Determine the (X, Y) coordinate at the center of the cell enclosing the given text.  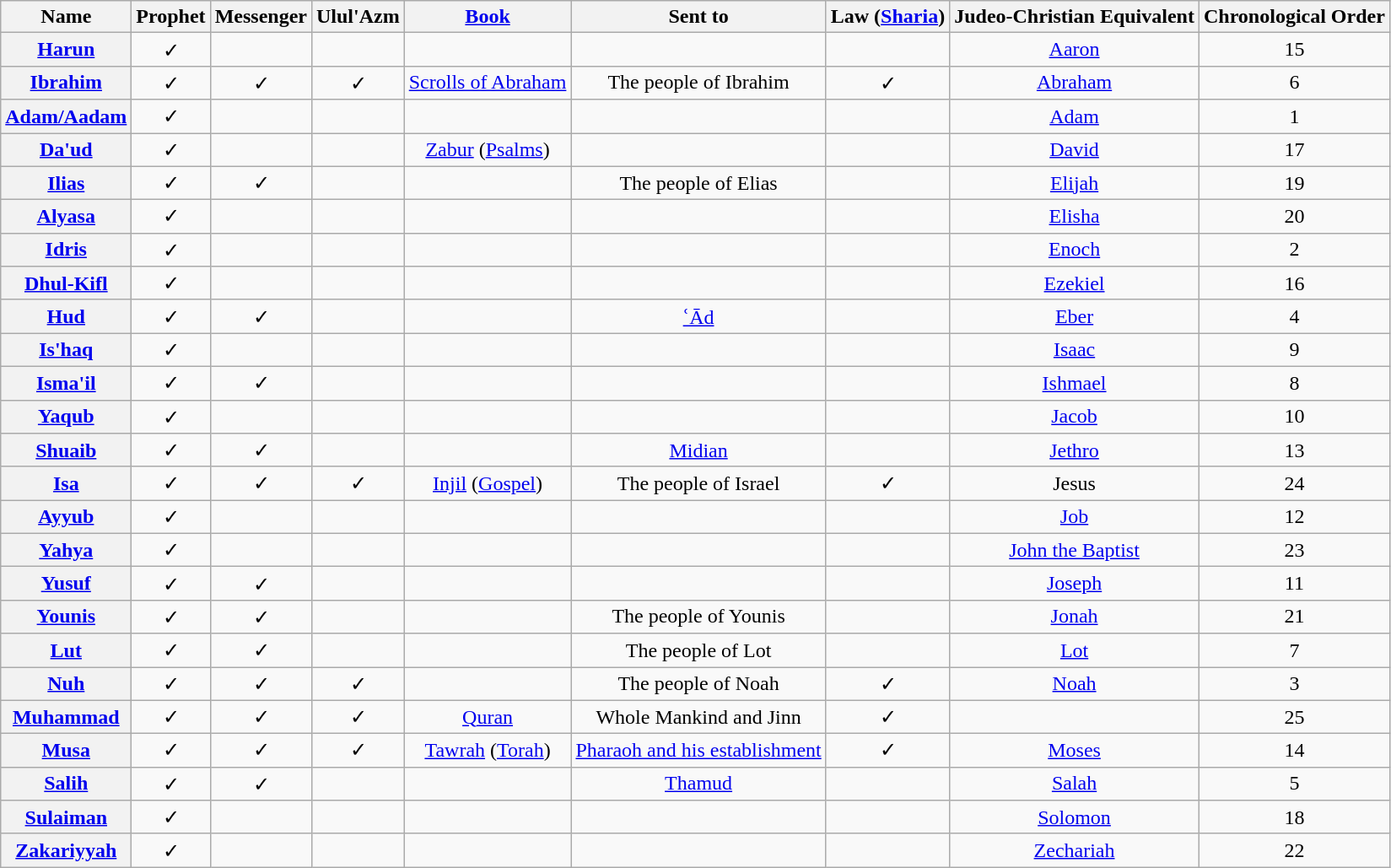
25 (1294, 717)
Jesus (1075, 483)
Jethro (1075, 450)
Aaron (1075, 50)
Adam/Aadam (66, 116)
Ayyub (66, 517)
Pharaoh and his establishment (698, 751)
Solomon (1075, 817)
Job (1075, 517)
Yusuf (66, 584)
Musa (66, 751)
Ezekiel (1075, 283)
Elisha (1075, 217)
15 (1294, 50)
6 (1294, 83)
Adam (1075, 116)
The people of Israel (698, 483)
Messenger (261, 17)
23 (1294, 550)
Eber (1075, 316)
Ulul'Azm (358, 17)
18 (1294, 817)
Judeo-Christian Equivalent (1075, 17)
19 (1294, 183)
Shuaib (66, 450)
Nuh (66, 683)
Elijah (1075, 183)
Hud (66, 316)
11 (1294, 584)
Idris (66, 250)
7 (1294, 650)
Da'ud (66, 150)
The people of Noah (698, 683)
Chronological Order (1294, 17)
Ibrahim (66, 83)
Whole Mankind and Jinn (698, 717)
Joseph (1075, 584)
Scrolls of Abraham (488, 83)
Muhammad (66, 717)
1 (1294, 116)
Yaqub (66, 417)
The people of Ibrahim (698, 83)
Harun (66, 50)
Lut (66, 650)
Tawrah (Torah) (488, 751)
Thamud (698, 784)
9 (1294, 350)
Prophet (170, 17)
8 (1294, 383)
13 (1294, 450)
Name (66, 17)
Sulaiman (66, 817)
17 (1294, 150)
Lot (1075, 650)
Ilias (66, 183)
4 (1294, 316)
Yahya (66, 550)
5 (1294, 784)
Jacob (1075, 417)
22 (1294, 850)
Salih (66, 784)
Sent to (698, 17)
24 (1294, 483)
Zakariyyah (66, 850)
10 (1294, 417)
Salah (1075, 784)
3 (1294, 683)
21 (1294, 617)
20 (1294, 217)
Is'haq (66, 350)
The people of Lot (698, 650)
Younis (66, 617)
14 (1294, 751)
Ishmael (1075, 383)
16 (1294, 283)
Midian (698, 450)
Jonah (1075, 617)
Injil (Gospel) (488, 483)
The people of Younis (698, 617)
Book (488, 17)
Isma'il (66, 383)
Alyasa (66, 217)
John the Baptist (1075, 550)
Dhul-Kifl (66, 283)
Moses (1075, 751)
David (1075, 150)
Law (Sharia) (887, 17)
Zabur (Psalms) (488, 150)
Quran (488, 717)
Abraham (1075, 83)
12 (1294, 517)
ʿĀd (698, 316)
Isa (66, 483)
Zechariah (1075, 850)
Isaac (1075, 350)
The people of Elias (698, 183)
2 (1294, 250)
Enoch (1075, 250)
Noah (1075, 683)
